Provide the [x, y] coordinate of the cell's center where the given text is located.  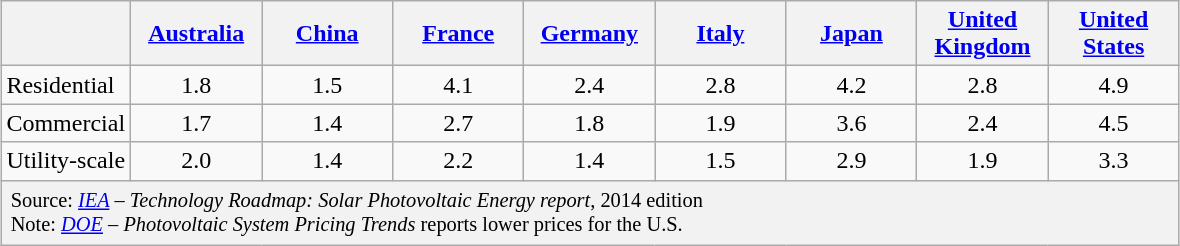
Germany [590, 34]
France [458, 34]
China [328, 34]
2.0 [196, 161]
3.6 [852, 123]
2.7 [458, 123]
3.3 [1114, 161]
2.9 [852, 161]
Utility-scale [66, 161]
Italy [720, 34]
United States [1114, 34]
United Kingdom [982, 34]
2.2 [458, 161]
4.1 [458, 85]
4.5 [1114, 123]
Australia [196, 34]
Japan [852, 34]
4.9 [1114, 85]
Commercial [66, 123]
Residential [66, 85]
4.2 [852, 85]
1.7 [196, 123]
